Find where the given text appears and provide that cell's center as [x, y] coordinate. 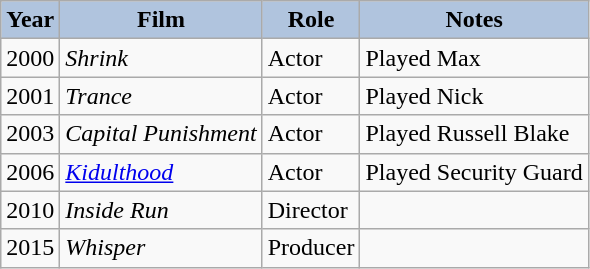
Director [311, 210]
2000 [30, 58]
Year [30, 20]
2003 [30, 134]
Capital Punishment [161, 134]
Played Security Guard [474, 172]
Notes [474, 20]
Role [311, 20]
Producer [311, 248]
Trance [161, 96]
2010 [30, 210]
2001 [30, 96]
Inside Run [161, 210]
Shrink [161, 58]
Whisper [161, 248]
Played Nick [474, 96]
Played Max [474, 58]
Film [161, 20]
Kidulthood [161, 172]
2015 [30, 248]
2006 [30, 172]
Played Russell Blake [474, 134]
